Locate the cell with the specified text and output its [x, y] center coordinate. 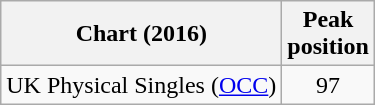
Chart (2016) [142, 34]
Peakposition [328, 34]
97 [328, 85]
UK Physical Singles (OCC) [142, 85]
